Return [x, y] of the center of cell containing provided text 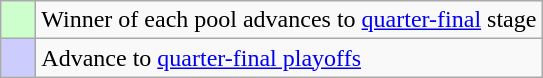
Winner of each pool advances to quarter-final stage [289, 20]
Advance to quarter-final playoffs [289, 58]
